Identify which cell holds the provided text, then report its (x, y) central coordinate. 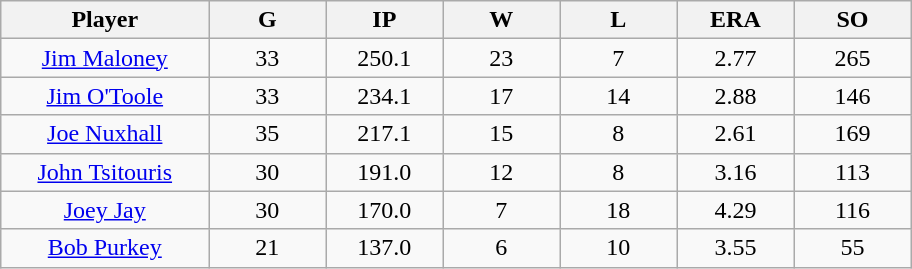
4.29 (736, 210)
18 (618, 210)
15 (502, 134)
2.61 (736, 134)
3.55 (736, 248)
265 (852, 58)
21 (268, 248)
12 (502, 172)
35 (268, 134)
17 (502, 96)
G (268, 20)
217.1 (384, 134)
ERA (736, 20)
L (618, 20)
250.1 (384, 58)
55 (852, 248)
146 (852, 96)
6 (502, 248)
Jim O'Toole (105, 96)
234.1 (384, 96)
10 (618, 248)
Joe Nuxhall (105, 134)
14 (618, 96)
23 (502, 58)
Joey Jay (105, 210)
3.16 (736, 172)
2.88 (736, 96)
Jim Maloney (105, 58)
IP (384, 20)
John Tsitouris (105, 172)
191.0 (384, 172)
W (502, 20)
SO (852, 20)
113 (852, 172)
137.0 (384, 248)
169 (852, 134)
170.0 (384, 210)
Bob Purkey (105, 248)
116 (852, 210)
2.77 (736, 58)
Player (105, 20)
